Determine the (x, y) coordinate at the center of the cell enclosing the given text.  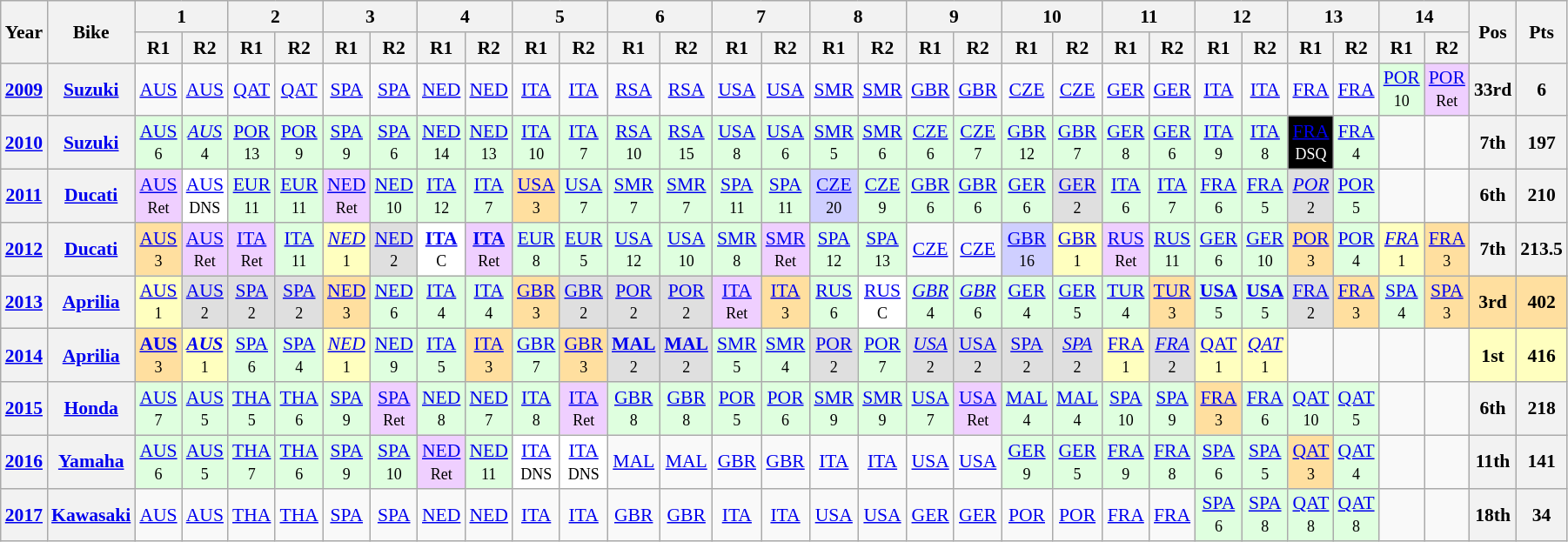
TUR4 (1126, 303)
197 (1542, 143)
Pts (1542, 31)
Yamaha (90, 461)
2 (275, 17)
SPA5 (1265, 461)
CZE6 (931, 143)
RUSC (882, 303)
213.5 (1542, 249)
NED8 (441, 409)
USA3 (536, 197)
ITA11 (298, 249)
7 (761, 17)
Bike (90, 31)
SPARet (393, 409)
AUS7 (158, 409)
NED2 (393, 249)
10 (1052, 17)
4 (465, 17)
QAT10 (1310, 409)
3rd (1493, 303)
CZE20 (834, 197)
POR13 (251, 143)
CZE7 (978, 143)
QAT4 (1357, 461)
Pos (1493, 31)
NED9 (393, 355)
2009 (24, 89)
34 (1542, 515)
TUR3 (1171, 303)
GER9 (1027, 461)
GER2 (1077, 197)
SMRRet (786, 249)
5 (560, 17)
GER8 (1126, 143)
2016 (24, 461)
USA10 (686, 249)
EUR5 (583, 249)
RSA10 (633, 143)
2013 (24, 303)
416 (1542, 355)
ITA9 (1218, 143)
NED13 (488, 143)
NED11 (488, 461)
EUR8 (536, 249)
33rd (1493, 89)
CZE9 (882, 197)
GER4 (1027, 303)
8 (858, 17)
GBR2 (583, 303)
USA6 (786, 143)
1 (181, 17)
AUSDNS (205, 197)
GBR4 (931, 303)
NED6 (393, 303)
RUS6 (834, 303)
FRA8 (1171, 461)
2011 (24, 197)
218 (1542, 409)
210 (1542, 197)
ITA10 (536, 143)
11th (1493, 461)
SPA12 (834, 249)
11 (1149, 17)
GBR12 (1027, 143)
14 (1424, 17)
POR3 (1310, 249)
PORRet (1447, 89)
FRA9 (1126, 461)
QAT5 (1357, 409)
POR6 (786, 409)
USARet (978, 409)
Year (24, 31)
THA7 (251, 461)
Honda (90, 409)
3 (371, 17)
2010 (24, 143)
12 (1243, 17)
9 (954, 17)
USA12 (633, 249)
GBR1 (1077, 249)
1st (1493, 355)
SMR8 (737, 249)
2012 (24, 249)
402 (1542, 303)
2014 (24, 355)
RUS11 (1171, 249)
RUSRet (1126, 249)
SPA8 (1265, 515)
SPA3 (1447, 303)
FRA4 (1357, 143)
SMR4 (786, 355)
AUS4 (205, 143)
POR7 (882, 355)
18th (1493, 515)
THA5 (251, 409)
POR4 (1357, 249)
NED3 (346, 303)
NED14 (441, 143)
ITAC (441, 249)
FRADSQ (1310, 143)
141 (1542, 461)
FRA5 (1265, 197)
POR10 (1402, 89)
SPA13 (882, 249)
RSA15 (686, 143)
AUS2 (205, 303)
GBR16 (1027, 249)
QAT3 (1310, 461)
NED7 (488, 409)
2015 (24, 409)
USA8 (737, 143)
ITA12 (441, 197)
GER10 (1265, 249)
ITA6 (1126, 197)
ITA5 (441, 355)
POR9 (298, 143)
2017 (24, 515)
13 (1333, 17)
Kawasaki (90, 515)
NED10 (393, 197)
SMR6 (882, 143)
